Pinpoint the cell where the given text exists, returning its [x, y] midpoint coordinate. 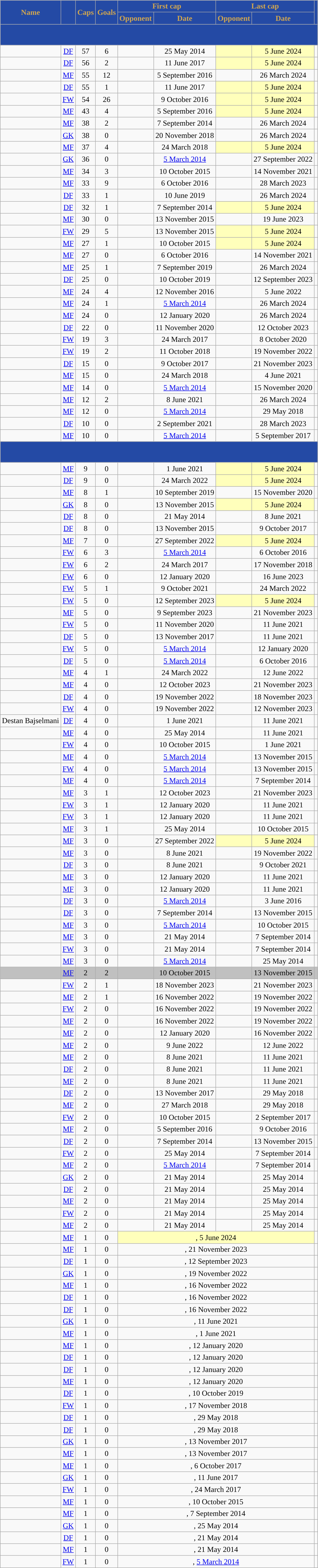
36 [86, 159]
17 November 2018 [283, 565]
, 5 June 2024 [216, 1237]
, 11 June 2017 [216, 1477]
2 September 2017 [283, 1117]
56 [86, 63]
Caps [86, 12]
, 19 November 2022 [216, 1273]
16 June 2023 [283, 577]
8 October 2020 [283, 340]
57 [86, 51]
Last cap [265, 6]
30 [86, 219]
7 [86, 541]
26 [107, 99]
7 September 2019 [185, 267]
First cap [167, 6]
14 [86, 388]
10 September 2019 [185, 492]
43 [86, 111]
Destan Bajselmani [31, 721]
12 November 2016 [185, 291]
20 November 2018 [185, 135]
, 10 October 2015 [216, 1502]
5 September 2017 [283, 436]
, 21 November 2023 [216, 1249]
, 6 October 2017 [216, 1465]
, 12 September 2023 [216, 1261]
34 [86, 171]
4 June 2021 [283, 376]
29 [86, 231]
Name [31, 12]
3 June 2016 [283, 901]
37 [86, 147]
, 24 March 2017 [216, 1490]
2 September 2021 [185, 424]
, 7 September 2014 [216, 1514]
, 10 October 2019 [216, 1393]
9 September 2023 [185, 613]
54 [86, 99]
9 June 2022 [185, 1045]
, 1 June 2021 [216, 1333]
27 March 2018 [185, 1105]
Goals [107, 12]
10 October 2019 [185, 279]
10 June 2019 [185, 195]
32 [86, 207]
, 5 March 2014 [216, 1562]
5 June 2022 [283, 291]
12 November 2023 [283, 709]
, 11 June 2021 [216, 1322]
11 October 2018 [185, 352]
19 June 2023 [283, 219]
22 [86, 327]
, 25 May 2014 [216, 1526]
, 17 November 2018 [216, 1405]
